Output the [x, y] coordinate of the center of the cell containing the given text.  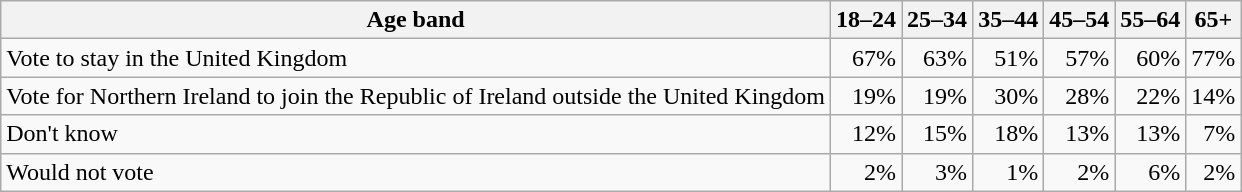
14% [1214, 96]
6% [1150, 172]
18% [1008, 134]
30% [1008, 96]
25–34 [938, 20]
15% [938, 134]
28% [1080, 96]
18–24 [866, 20]
51% [1008, 58]
55–64 [1150, 20]
63% [938, 58]
45–54 [1080, 20]
67% [866, 58]
22% [1150, 96]
Age band [416, 20]
7% [1214, 134]
Vote to stay in the United Kingdom [416, 58]
60% [1150, 58]
Don't know [416, 134]
Vote for Northern Ireland to join the Republic of Ireland outside the United Kingdom [416, 96]
1% [1008, 172]
12% [866, 134]
57% [1080, 58]
65+ [1214, 20]
Would not vote [416, 172]
35–44 [1008, 20]
3% [938, 172]
77% [1214, 58]
